Capture the cell that displays the provided text and extract its [X, Y] central coordinate. 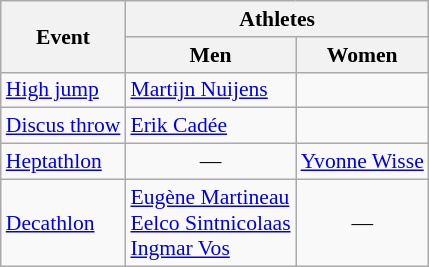
Event [64, 36]
Decathlon [64, 222]
High jump [64, 90]
Eugène MartineauEelco SintnicolaasIngmar Vos [210, 222]
Martijn Nuijens [210, 90]
Women [362, 55]
Yvonne Wisse [362, 162]
Discus throw [64, 126]
Athletes [276, 19]
Erik Cadée [210, 126]
Heptathlon [64, 162]
Men [210, 55]
